Provide the [X, Y] coordinate of the cell's center where the given text is located.  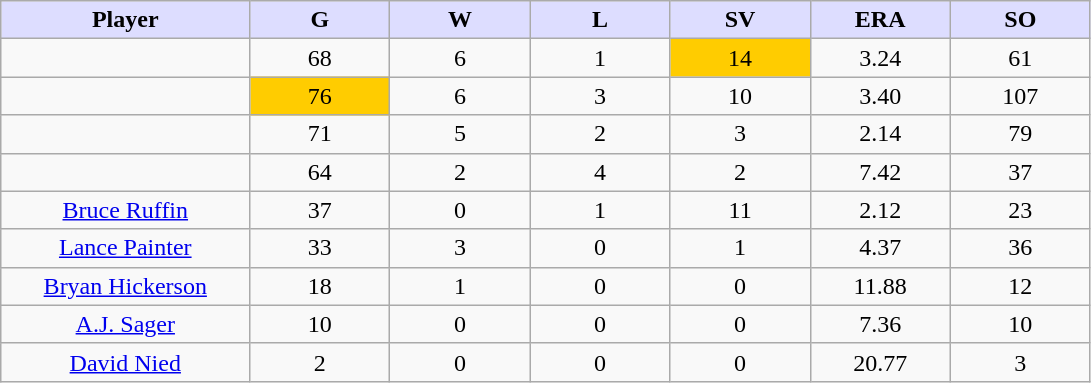
3.24 [880, 58]
12 [1020, 286]
SV [740, 20]
20.77 [880, 362]
2.12 [880, 210]
5 [460, 134]
18 [320, 286]
Player [126, 20]
G [320, 20]
W [460, 20]
79 [1020, 134]
Bryan Hickerson [126, 286]
Bruce Ruffin [126, 210]
David Nied [126, 362]
107 [1020, 96]
68 [320, 58]
71 [320, 134]
7.36 [880, 324]
14 [740, 58]
A.J. Sager [126, 324]
36 [1020, 248]
11 [740, 210]
76 [320, 96]
L [600, 20]
7.42 [880, 172]
SO [1020, 20]
3.40 [880, 96]
11.88 [880, 286]
ERA [880, 20]
33 [320, 248]
23 [1020, 210]
61 [1020, 58]
4.37 [880, 248]
64 [320, 172]
4 [600, 172]
2.14 [880, 134]
Lance Painter [126, 248]
